Return the (X, Y) coordinate for the center point of the cell that contains the specified text.  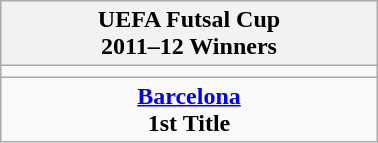
UEFA Futsal Cup 2011–12 Winners (189, 34)
Barcelona1st Title (189, 110)
